For the text-containing cell, return its midpoint in (X, Y) coordinate format. 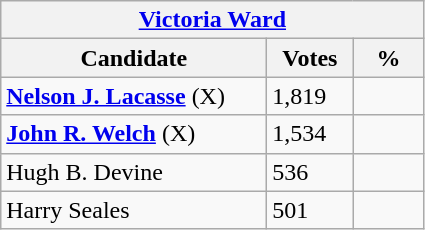
Victoria Ward (212, 20)
1,534 (310, 134)
Candidate (134, 58)
John R. Welch (X) (134, 134)
536 (310, 172)
1,819 (310, 96)
Nelson J. Lacasse (X) (134, 96)
501 (310, 210)
Harry Seales (134, 210)
% (388, 58)
Hugh B. Devine (134, 172)
Votes (310, 58)
